Identify which cell holds the provided text, then report its [X, Y] central coordinate. 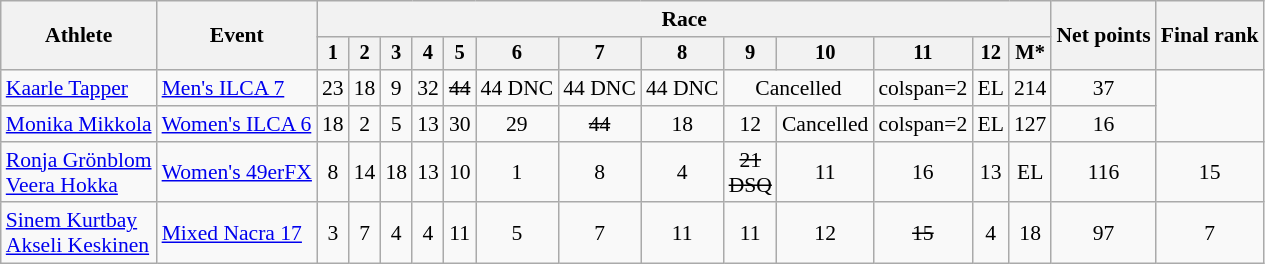
116 [1103, 172]
21DSQ [750, 172]
97 [1103, 234]
Ronja GrönblomVeera Hokka [79, 172]
Final rank [1210, 36]
Event [237, 36]
Kaarle Tapper [79, 88]
Mixed Nacra 17 [237, 234]
Race [684, 19]
6 [518, 54]
127 [1030, 124]
Men's ILCA 7 [237, 88]
14 [365, 172]
Athlete [79, 36]
37 [1103, 88]
Women's 49erFX [237, 172]
Sinem KurtbayAkseli Keskinen [79, 234]
Women's ILCA 6 [237, 124]
Monika Mikkola [79, 124]
30 [460, 124]
32 [428, 88]
23 [333, 88]
M* [1030, 54]
Net points [1103, 36]
29 [518, 124]
214 [1030, 88]
